Detect which cell encompasses the target text, then output its (X, Y) center coordinate. 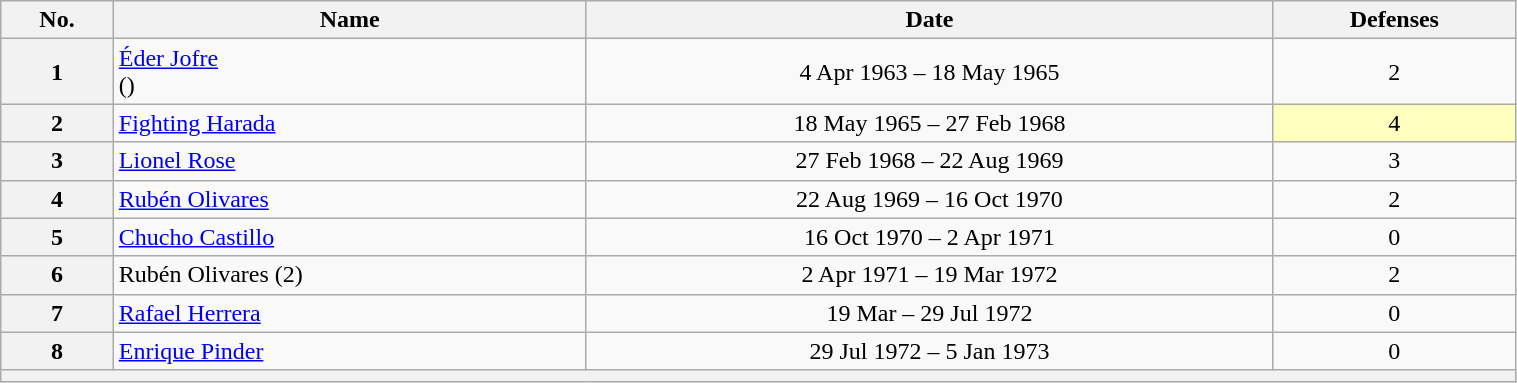
6 (58, 275)
Rubén Olivares (350, 199)
Enrique Pinder (350, 351)
16 Oct 1970 – 2 Apr 1971 (929, 237)
Fighting Harada (350, 123)
No. (58, 20)
18 May 1965 – 27 Feb 1968 (929, 123)
29 Jul 1972 – 5 Jan 1973 (929, 351)
1 (58, 72)
22 Aug 1969 – 16 Oct 1970 (929, 199)
Rafael Herrera (350, 313)
5 (58, 237)
7 (58, 313)
Lionel Rose (350, 161)
Rubén Olivares (2) (350, 275)
4 Apr 1963 – 18 May 1965 (929, 72)
27 Feb 1968 – 22 Aug 1969 (929, 161)
Defenses (1394, 20)
19 Mar – 29 Jul 1972 (929, 313)
8 (58, 351)
Chucho Castillo (350, 237)
2 Apr 1971 – 19 Mar 1972 (929, 275)
Éder Jofre() (350, 72)
Name (350, 20)
Date (929, 20)
